Identify which cell holds the provided text, then report its (x, y) central coordinate. 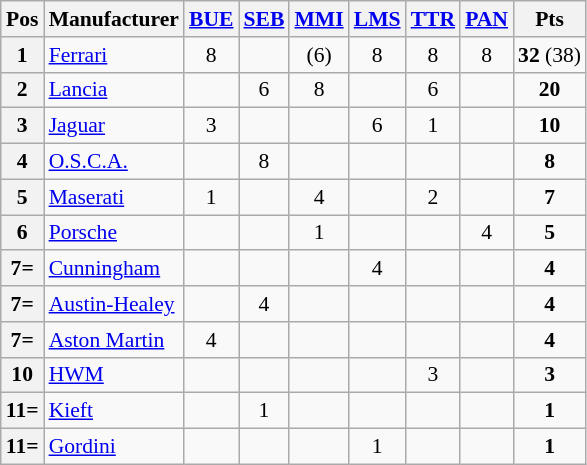
BUE (212, 19)
PAN (486, 19)
Pos (22, 19)
Maserati (114, 197)
7 (550, 197)
SEB (264, 19)
Jaguar (114, 126)
32 (38) (550, 55)
Ferrari (114, 55)
Lancia (114, 90)
Cunningham (114, 269)
TTR (434, 19)
Kieft (114, 411)
Manufacturer (114, 19)
Gordini (114, 447)
Aston Martin (114, 340)
Pts (550, 19)
Porsche (114, 233)
MMI (318, 19)
LMS (378, 19)
Austin-Healey (114, 304)
HWM (114, 375)
O.S.C.A. (114, 162)
(6) (318, 55)
20 (550, 90)
